Provide the [x, y] coordinate of the cell's center where the given text is located.  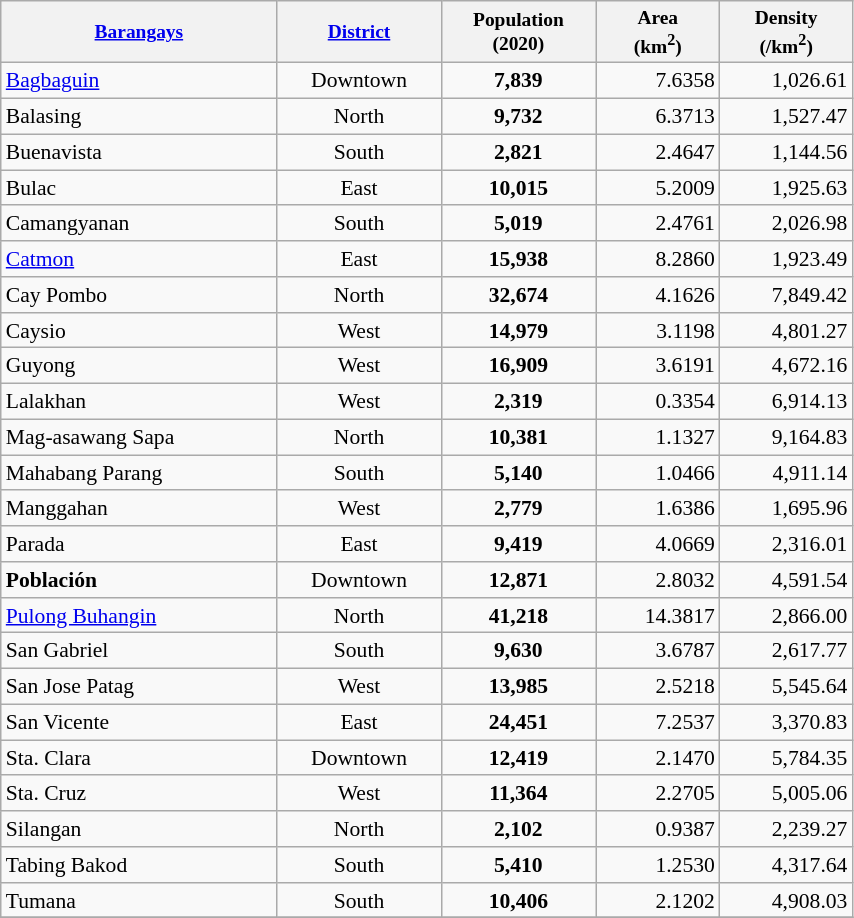
0.3354 [658, 402]
1.2530 [658, 865]
0.9387 [658, 829]
14,979 [518, 331]
5,140 [518, 473]
7.6358 [658, 81]
7,849.42 [786, 295]
Barangays [139, 32]
3.6787 [658, 651]
2,026.98 [786, 224]
7,839 [518, 81]
Población [139, 580]
2,617.77 [786, 651]
32,674 [518, 295]
5,784.35 [786, 758]
Bagbaguin [139, 81]
1,923.49 [786, 259]
5,005.06 [786, 794]
2,316.01 [786, 544]
1.6386 [658, 509]
2.8032 [658, 580]
1.0466 [658, 473]
16,909 [518, 366]
2.1470 [658, 758]
Bulac [139, 188]
1,527.47 [786, 117]
2,821 [518, 153]
11,364 [518, 794]
12,871 [518, 580]
Caysio [139, 331]
9,732 [518, 117]
10,381 [518, 438]
2,239.27 [786, 829]
Sta. Cruz [139, 794]
6,914.13 [786, 402]
5,410 [518, 865]
Silangan [139, 829]
5,019 [518, 224]
14.3817 [658, 616]
Lalakhan [139, 402]
Tabing Bakod [139, 865]
Sta. Clara [139, 758]
San Gabriel [139, 651]
9,419 [518, 544]
Cay Pombo [139, 295]
Camangyanan [139, 224]
13,985 [518, 687]
3.1198 [658, 331]
2.4761 [658, 224]
District [359, 32]
2,866.00 [786, 616]
4.0669 [658, 544]
Catmon [139, 259]
7.2537 [658, 723]
2.5218 [658, 687]
1,026.61 [786, 81]
2,102 [518, 829]
4,672.16 [786, 366]
2.4647 [658, 153]
4,317.64 [786, 865]
4,801.27 [786, 331]
5,545.64 [786, 687]
5.2009 [658, 188]
15,938 [518, 259]
Density(/km2) [786, 32]
9,630 [518, 651]
1.1327 [658, 438]
Mag-asawang Sapa [139, 438]
Manggahan [139, 509]
Buenavista [139, 153]
4,591.54 [786, 580]
9,164.83 [786, 438]
San Vicente [139, 723]
San Jose Patag [139, 687]
8.2860 [658, 259]
3.6191 [658, 366]
Area(km2) [658, 32]
41,218 [518, 616]
10,015 [518, 188]
Balasing [139, 117]
2.2705 [658, 794]
Guyong [139, 366]
Mahabang Parang [139, 473]
4.1626 [658, 295]
6.3713 [658, 117]
4,911.14 [786, 473]
12,419 [518, 758]
2,779 [518, 509]
Population(2020) [518, 32]
Pulong Buhangin [139, 616]
2,319 [518, 402]
1,695.96 [786, 509]
1,144.56 [786, 153]
24,451 [518, 723]
1,925.63 [786, 188]
Parada [139, 544]
3,370.83 [786, 723]
